Pinpoint the cell where the given text exists, returning its (x, y) midpoint coordinate. 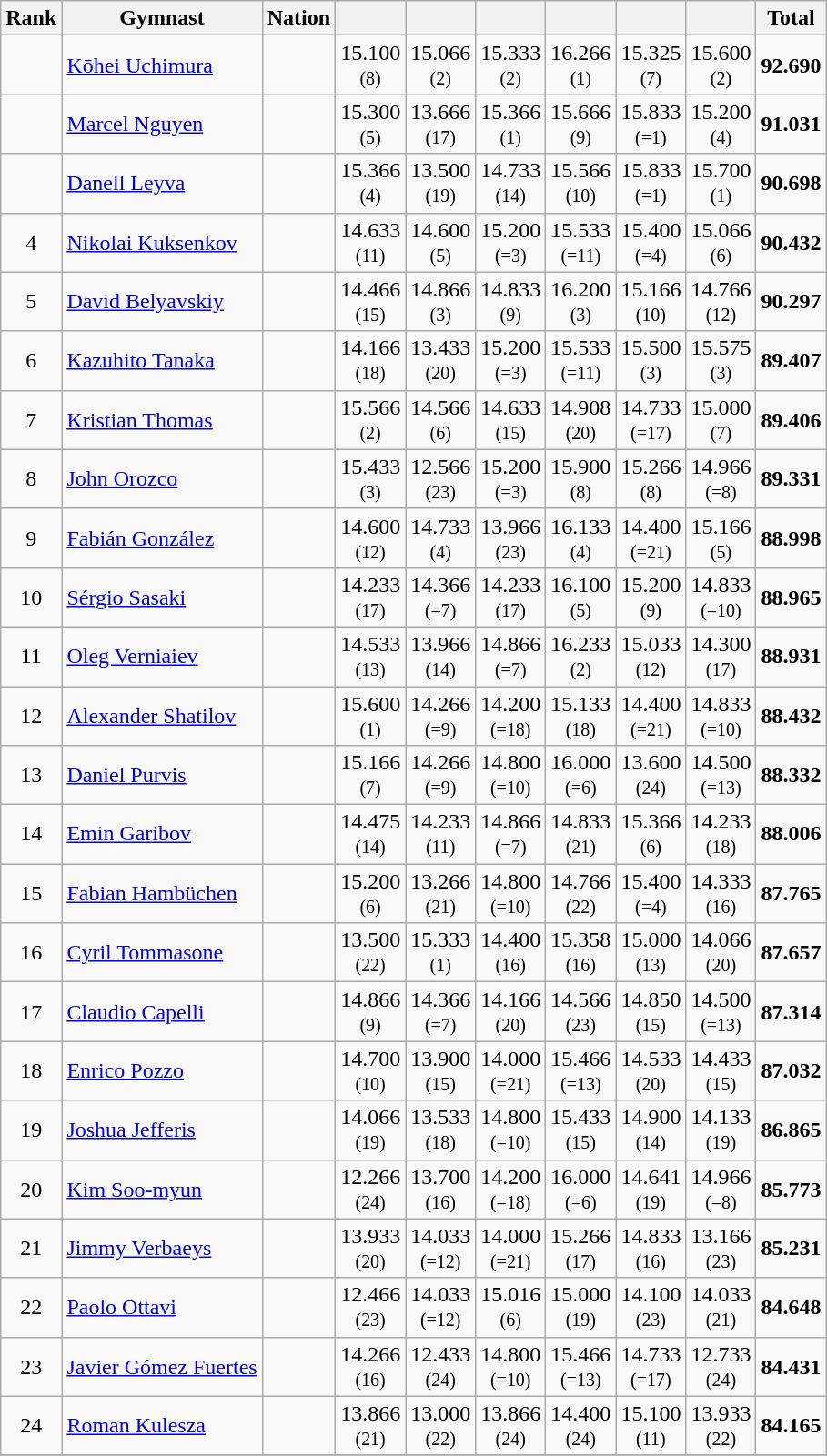
16.100(5) (580, 597)
87.314 (792, 1011)
23 (31, 1366)
6 (31, 360)
15.066(6) (721, 242)
15.266(8) (651, 478)
Alexander Shatilov (162, 715)
14.600(12) (371, 538)
15.000(7) (721, 420)
Fabián González (162, 538)
14.066(20) (721, 953)
Enrico Pozzo (162, 1071)
15.200(9) (651, 597)
88.332 (792, 775)
13.166(23) (721, 1248)
15.325(7) (651, 65)
14.400(16) (511, 953)
16 (31, 953)
Kōhei Uchimura (162, 65)
15.358(16) (580, 953)
14.766(22) (580, 893)
Rank (31, 18)
15.366(6) (651, 835)
14.766(12) (721, 302)
Javier Gómez Fuertes (162, 1366)
89.331 (792, 478)
15.166(5) (721, 538)
90.698 (792, 184)
87.765 (792, 893)
15.066(2) (440, 65)
14.233(11) (440, 835)
Kazuhito Tanaka (162, 360)
15.575(3) (721, 360)
Daniel Purvis (162, 775)
Claudio Capelli (162, 1011)
14.333(16) (721, 893)
84.431 (792, 1366)
8 (31, 478)
13.900(15) (440, 1071)
86.865 (792, 1130)
14 (31, 835)
84.648 (792, 1308)
15.000(19) (580, 1308)
15.100(8) (371, 65)
14.850(15) (651, 1011)
14.033(21) (721, 1308)
15.433(15) (580, 1130)
92.690 (792, 65)
15.016(6) (511, 1308)
87.657 (792, 953)
13.000(22) (440, 1426)
14.300(17) (721, 657)
18 (31, 1071)
24 (31, 1426)
16.233(2) (580, 657)
15.700(1) (721, 184)
14.833(21) (580, 835)
Total (792, 18)
13.433(20) (440, 360)
14.866(3) (440, 302)
13.966(23) (511, 538)
88.432 (792, 715)
19 (31, 1130)
Danell Leyva (162, 184)
17 (31, 1011)
Sérgio Sasaki (162, 597)
9 (31, 538)
15.100(11) (651, 1426)
Gymnast (162, 18)
13.500(22) (371, 953)
13.700(16) (440, 1190)
13.666(17) (440, 124)
13.600(24) (651, 775)
14.633(11) (371, 242)
15.266(17) (580, 1248)
20 (31, 1190)
Jimmy Verbaeys (162, 1248)
13.866(24) (511, 1426)
85.231 (792, 1248)
88.931 (792, 657)
12 (31, 715)
Joshua Jefferis (162, 1130)
Roman Kulesza (162, 1426)
15.333(1) (440, 953)
22 (31, 1308)
14.533(20) (651, 1071)
10 (31, 597)
14.066(19) (371, 1130)
15.166(10) (651, 302)
15.166(7) (371, 775)
16.200(3) (580, 302)
14.833(9) (511, 302)
14.633(15) (511, 420)
90.297 (792, 302)
11 (31, 657)
Marcel Nguyen (162, 124)
John Orozco (162, 478)
13.266(21) (440, 893)
91.031 (792, 124)
13.933(20) (371, 1248)
14.908(20) (580, 420)
15.200(4) (721, 124)
14.733(4) (440, 538)
15.500(3) (651, 360)
David Belyavskiy (162, 302)
88.006 (792, 835)
15.600(1) (371, 715)
12.266(24) (371, 1190)
14.700(10) (371, 1071)
16.266(1) (580, 65)
Emin Garibov (162, 835)
14.233(18) (721, 835)
Cyril Tommasone (162, 953)
14.166(20) (511, 1011)
Paolo Ottavi (162, 1308)
14.733(14) (511, 184)
14.641(19) (651, 1190)
Nation (298, 18)
5 (31, 302)
Nikolai Kuksenkov (162, 242)
14.833(16) (651, 1248)
88.998 (792, 538)
16.133(4) (580, 538)
21 (31, 1248)
12.433(24) (440, 1366)
14.400(24) (580, 1426)
14.600(5) (440, 242)
90.432 (792, 242)
87.032 (792, 1071)
89.406 (792, 420)
12.466(23) (371, 1308)
14.266(16) (371, 1366)
15.433(3) (371, 478)
15.366(4) (371, 184)
Oleg Verniaiev (162, 657)
14.900(14) (651, 1130)
13.500(19) (440, 184)
15.200(6) (371, 893)
Fabian Hambüchen (162, 893)
15.366(1) (511, 124)
15 (31, 893)
13.866(21) (371, 1426)
84.165 (792, 1426)
15.900(8) (580, 478)
12.566(23) (440, 478)
14.433(15) (721, 1071)
Kim Soo-myun (162, 1190)
Kristian Thomas (162, 420)
14.866(9) (371, 1011)
15.333(2) (511, 65)
14.133(19) (721, 1130)
15.133(18) (580, 715)
14.466(15) (371, 302)
14.100(23) (651, 1308)
85.773 (792, 1190)
7 (31, 420)
88.965 (792, 597)
15.033(12) (651, 657)
13.966(14) (440, 657)
14.475(14) (371, 835)
15.000(13) (651, 953)
4 (31, 242)
12.733(24) (721, 1366)
14.566(23) (580, 1011)
89.407 (792, 360)
14.166(18) (371, 360)
15.666(9) (580, 124)
15.600(2) (721, 65)
13.533(18) (440, 1130)
14.566(6) (440, 420)
13.933(22) (721, 1426)
15.300(5) (371, 124)
15.566(2) (371, 420)
14.533(13) (371, 657)
13 (31, 775)
15.566(10) (580, 184)
